Detect which cell encompasses the target text, then output its (x, y) center coordinate. 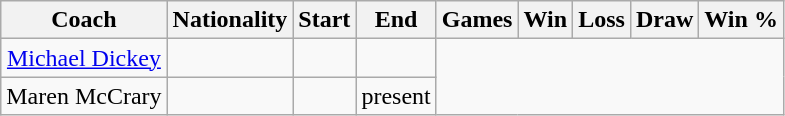
Michael Dickey (84, 58)
End (396, 20)
Draw (664, 20)
Start (324, 20)
Maren McCrary (84, 96)
Games (477, 20)
Win % (742, 20)
Loss (602, 20)
Nationality (230, 20)
Win (546, 20)
present (396, 96)
Coach (84, 20)
